Determine the [X, Y] coordinate at the center of the cell enclosing the given text.  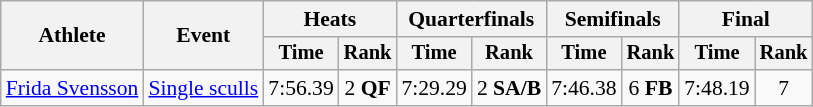
Event [203, 36]
6 FB [651, 88]
Semifinals [612, 19]
Frida Svensson [72, 88]
7:29.29 [434, 88]
Single sculls [203, 88]
2 SA/B [509, 88]
Heats [330, 19]
Quarterfinals [471, 19]
Athlete [72, 36]
7:46.38 [584, 88]
7 [784, 88]
Final [746, 19]
7:56.39 [300, 88]
7:48.19 [716, 88]
2 QF [368, 88]
